From the cell containing the given text, extract its center point as (X, Y) coordinate. 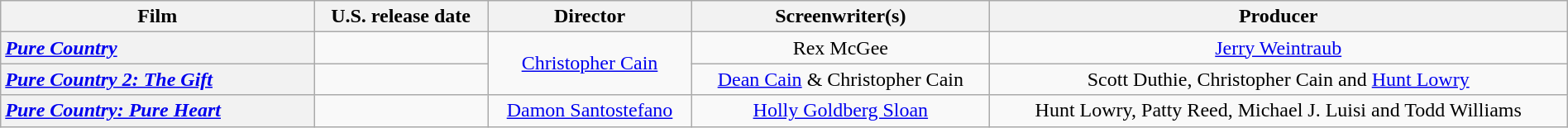
Christopher Cain (590, 64)
Hunt Lowry, Patty Reed, Michael J. Luisi and Todd Williams (1279, 111)
Film (157, 17)
U.S. release date (401, 17)
Damon Santostefano (590, 111)
Director (590, 17)
Scott Duthie, Christopher Cain and Hunt Lowry (1279, 79)
Holly Goldberg Sloan (840, 111)
Producer (1279, 17)
Dean Cain & Christopher Cain (840, 79)
Pure Country 2: The Gift (157, 79)
Rex McGee (840, 48)
Pure Country (157, 48)
Jerry Weintraub (1279, 48)
Screenwriter(s) (840, 17)
Pure Country: Pure Heart (157, 111)
